Locate the cell with the specified text and output its [x, y] center coordinate. 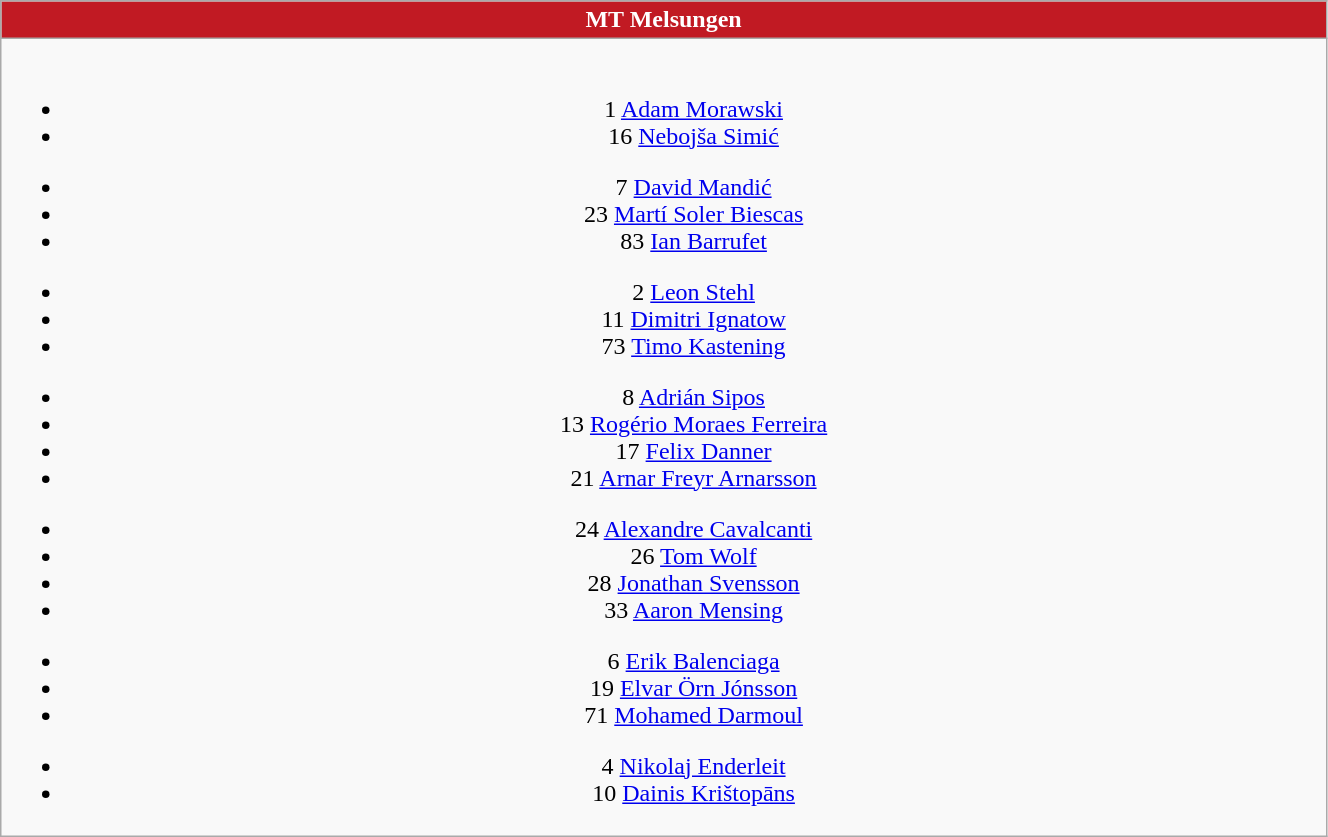
MT Melsungen [664, 20]
